Provide the [x, y] coordinate of the cell's center where the given text is located.  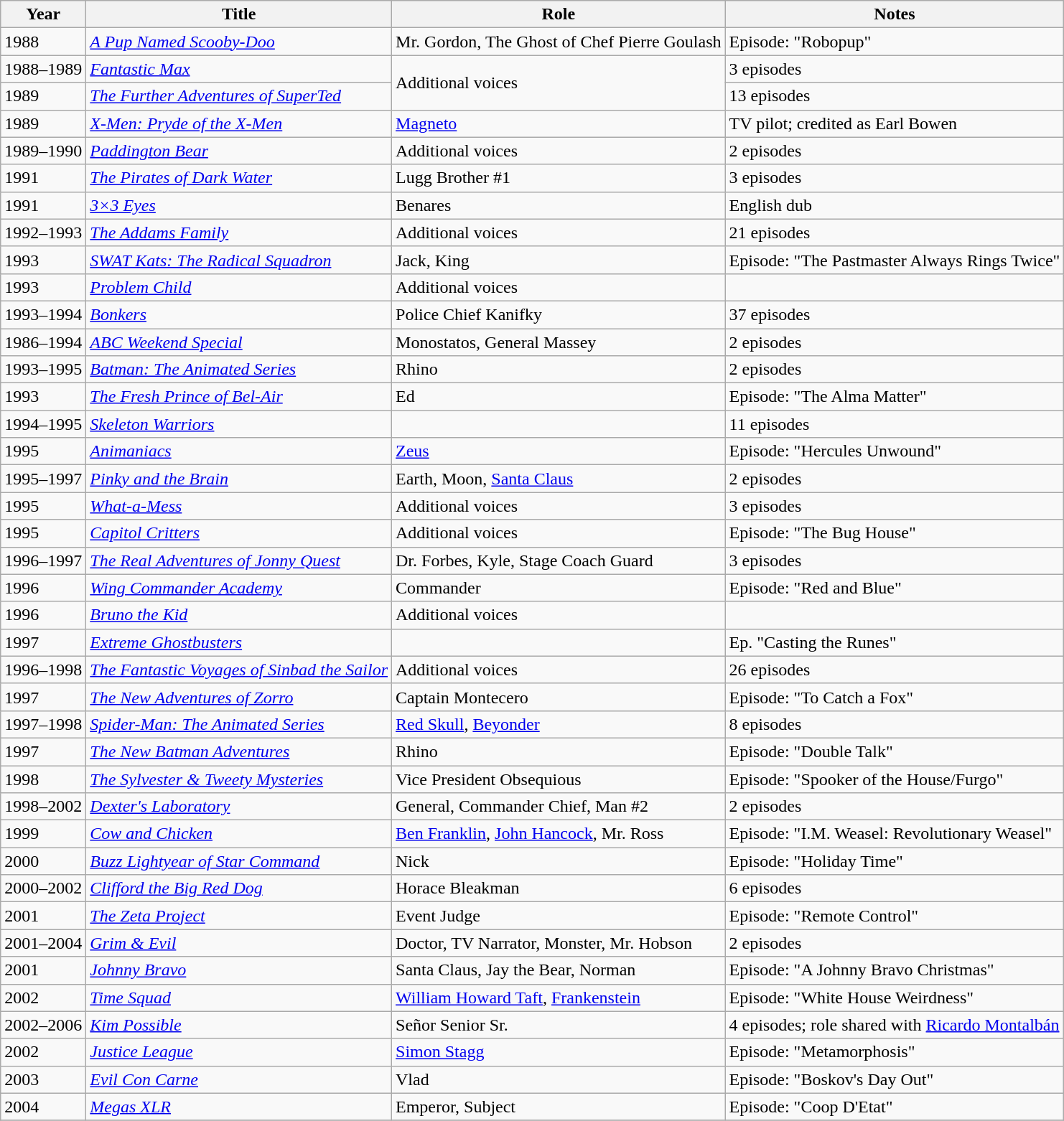
Ben Franklin, John Hancock, Mr. Ross [559, 834]
Episode: "Spooker of the House/Furgo" [895, 779]
English dub [895, 205]
1989–1990 [43, 151]
Event Judge [559, 916]
Jack, King [559, 260]
The Fresh Prince of Bel-Air [239, 397]
Episode: "White House Weirdness" [895, 998]
21 episodes [895, 233]
The Zeta Project [239, 916]
2000–2002 [43, 888]
The Sylvester & Tweety Mysteries [239, 779]
Episode: "I.M. Weasel: Revolutionary Weasel" [895, 834]
2000 [43, 861]
Megas XLR [239, 1107]
1998 [43, 779]
Episode: "Red and Blue" [895, 588]
Year [43, 14]
Capitol Critters [239, 533]
Role [559, 14]
Episode: "Holiday Time" [895, 861]
Simon Stagg [559, 1052]
The Fantastic Voyages of Sinbad the Sailor [239, 670]
26 episodes [895, 670]
1993–1994 [43, 314]
William Howard Taft, Frankenstein [559, 998]
Episode: "Metamorphosis" [895, 1052]
Benares [559, 205]
Spider-Man: The Animated Series [239, 724]
Episode: "The Bug House" [895, 533]
1998–2002 [43, 807]
1996–1997 [43, 560]
6 episodes [895, 888]
2003 [43, 1079]
Episode: "Double Talk" [895, 751]
Evil Con Carne [239, 1079]
4 episodes; role shared with Ricardo Montalbán [895, 1025]
Ep. "Casting the Runes" [895, 642]
Episode: "A Johnny Bravo Christmas" [895, 970]
The Pirates of Dark Water [239, 178]
Cow and Chicken [239, 834]
3×3 Eyes [239, 205]
1997–1998 [43, 724]
Episode: "Hercules Unwound" [895, 451]
The Addams Family [239, 233]
Ed [559, 397]
37 episodes [895, 314]
1995–1997 [43, 479]
Monostatos, General Massey [559, 342]
Animaniacs [239, 451]
TV pilot; credited as Earl Bowen [895, 123]
Dexter's Laboratory [239, 807]
The New Adventures of Zorro [239, 697]
Mr. Gordon, The Ghost of Chef Pierre Goulash [559, 42]
Captain Montecero [559, 697]
The Further Adventures of SuperTed [239, 96]
Time Squad [239, 998]
Notes [895, 14]
Buzz Lightyear of Star Command [239, 861]
Title [239, 14]
Batman: The Animated Series [239, 370]
2001–2004 [43, 943]
Commander [559, 588]
1993–1995 [43, 370]
Police Chief Kanifky [559, 314]
Vlad [559, 1079]
General, Commander Chief, Man #2 [559, 807]
1986–1994 [43, 342]
SWAT Kats: The Radical Squadron [239, 260]
Magneto [559, 123]
The Real Adventures of Jonny Quest [239, 560]
Extreme Ghostbusters [239, 642]
Bruno the Kid [239, 615]
Bonkers [239, 314]
Episode: "Remote Control" [895, 916]
Nick [559, 861]
Episode: "Boskov's Day Out" [895, 1079]
2002–2006 [43, 1025]
Doctor, TV Narrator, Monster, Mr. Hobson [559, 943]
Horace Bleakman [559, 888]
Clifford the Big Red Dog [239, 888]
Lugg Brother #1 [559, 178]
Episode: "Robopup" [895, 42]
Episode: "The Pastmaster Always Rings Twice" [895, 260]
Johnny Bravo [239, 970]
Emperor, Subject [559, 1107]
Señor Senior Sr. [559, 1025]
2004 [43, 1107]
What-a-Mess [239, 506]
Episode: "Coop D'Etat" [895, 1107]
Red Skull, Beyonder [559, 724]
Skeleton Warriors [239, 424]
13 episodes [895, 96]
X-Men: Pryde of the X-Men [239, 123]
ABC Weekend Special [239, 342]
1994–1995 [43, 424]
Zeus [559, 451]
Grim & Evil [239, 943]
Episode: "The Alma Matter" [895, 397]
Paddington Bear [239, 151]
Wing Commander Academy [239, 588]
Kim Possible [239, 1025]
11 episodes [895, 424]
Dr. Forbes, Kyle, Stage Coach Guard [559, 560]
8 episodes [895, 724]
Vice President Obsequious [559, 779]
1988–1989 [43, 69]
1988 [43, 42]
Justice League [239, 1052]
Santa Claus, Jay the Bear, Norman [559, 970]
The New Batman Adventures [239, 751]
Episode: "To Catch a Fox" [895, 697]
Pinky and the Brain [239, 479]
1999 [43, 834]
A Pup Named Scooby-Doo [239, 42]
Problem Child [239, 287]
Earth, Moon, Santa Claus [559, 479]
1992–1993 [43, 233]
1996–1998 [43, 670]
Fantastic Max [239, 69]
